From the cell containing the given text, extract its center point as (X, Y) coordinate. 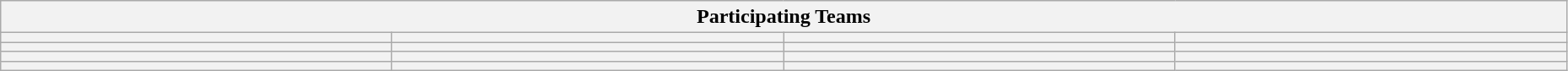
Participating Teams (784, 17)
